Return [x, y] of the center of cell containing provided text 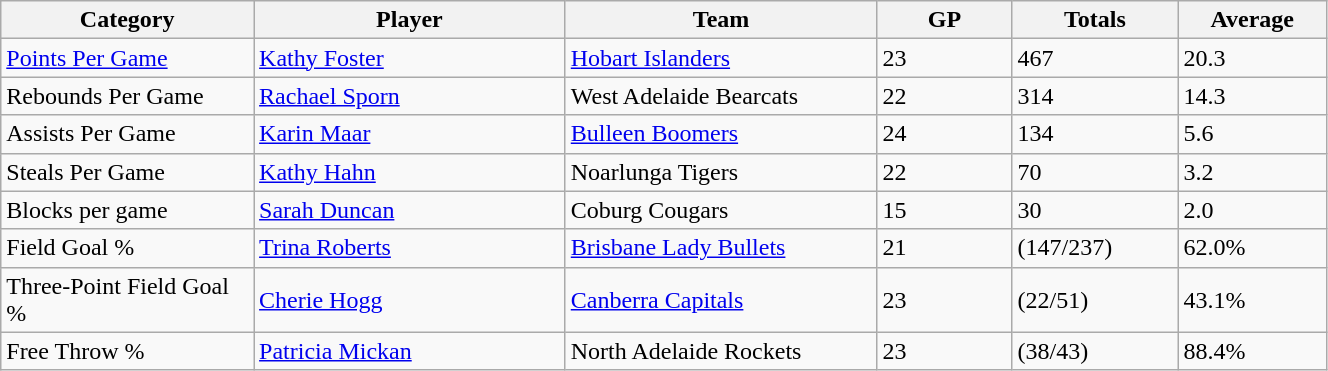
70 [1095, 172]
Sarah Duncan [410, 210]
GP [944, 20]
62.0% [1252, 248]
Karin Maar [410, 134]
Kathy Foster [410, 58]
Coburg Cougars [721, 210]
Player [410, 20]
Free Throw % [128, 351]
88.4% [1252, 351]
Three-Point Field Goal % [128, 300]
Totals [1095, 20]
24 [944, 134]
15 [944, 210]
Noarlunga Tigers [721, 172]
(38/43) [1095, 351]
30 [1095, 210]
Cherie Hogg [410, 300]
Assists Per Game [128, 134]
467 [1095, 58]
Field Goal % [128, 248]
West Adelaide Bearcats [721, 96]
Category [128, 20]
20.3 [1252, 58]
Team [721, 20]
Patricia Mickan [410, 351]
Rebounds Per Game [128, 96]
Points Per Game [128, 58]
21 [944, 248]
North Adelaide Rockets [721, 351]
2.0 [1252, 210]
Blocks per game [128, 210]
14.3 [1252, 96]
3.2 [1252, 172]
Canberra Capitals [721, 300]
43.1% [1252, 300]
Steals Per Game [128, 172]
5.6 [1252, 134]
Hobart Islanders [721, 58]
(147/237) [1095, 248]
Brisbane Lady Bullets [721, 248]
134 [1095, 134]
Kathy Hahn [410, 172]
Average [1252, 20]
Bulleen Boomers [721, 134]
Trina Roberts [410, 248]
314 [1095, 96]
Rachael Sporn [410, 96]
(22/51) [1095, 300]
